Search for the cell housing the specified text and yield its [X, Y] center coordinate. 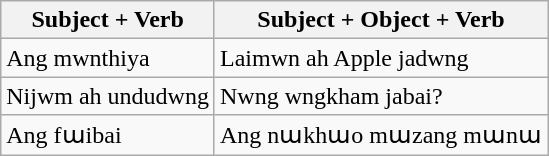
Laimwn ah Apple jadwng [380, 58]
Ang fɯibai [108, 135]
Subject + Verb [108, 20]
Ang nɯkhɯo mɯzang mɯnɯ [380, 135]
Nijwm ah undudwng [108, 96]
Ang mwnthiya [108, 58]
Subject + Object + Verb [380, 20]
Nwng wngkham jabai? [380, 96]
